Determine the (x, y) coordinate at the center of the cell enclosing the given text.  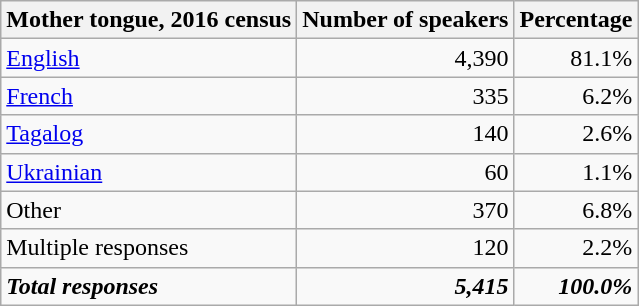
2.6% (576, 134)
5,415 (406, 286)
6.8% (576, 210)
120 (406, 248)
Number of speakers (406, 20)
2.2% (576, 248)
1.1% (576, 172)
6.2% (576, 96)
Total responses (149, 286)
Multiple responses (149, 248)
60 (406, 172)
English (149, 58)
Mother tongue, 2016 census (149, 20)
100.0% (576, 286)
335 (406, 96)
Ukrainian (149, 172)
Percentage (576, 20)
140 (406, 134)
Other (149, 210)
4,390 (406, 58)
81.1% (576, 58)
Tagalog (149, 134)
370 (406, 210)
French (149, 96)
